Pinpoint the cell where the given text exists, returning its [X, Y] midpoint coordinate. 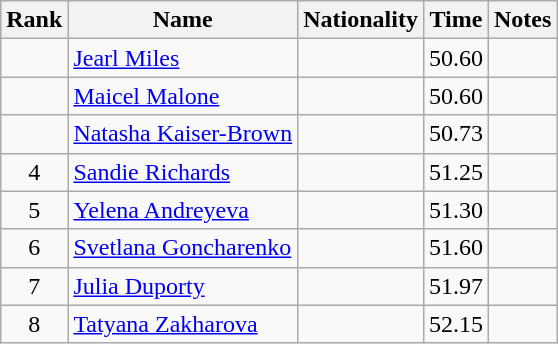
7 [34, 286]
Rank [34, 20]
51.60 [456, 248]
52.15 [456, 324]
Time [456, 20]
6 [34, 248]
Maicel Malone [183, 96]
Svetlana Goncharenko [183, 248]
51.97 [456, 286]
51.30 [456, 210]
Natasha Kaiser-Brown [183, 134]
5 [34, 210]
Notes [523, 20]
Jearl Miles [183, 58]
Julia Duporty [183, 286]
Sandie Richards [183, 172]
Yelena Andreyeva [183, 210]
8 [34, 324]
51.25 [456, 172]
Tatyana Zakharova [183, 324]
Name [183, 20]
4 [34, 172]
50.73 [456, 134]
Nationality [361, 20]
